Output the (X, Y) coordinate of the center of the cell containing the given text.  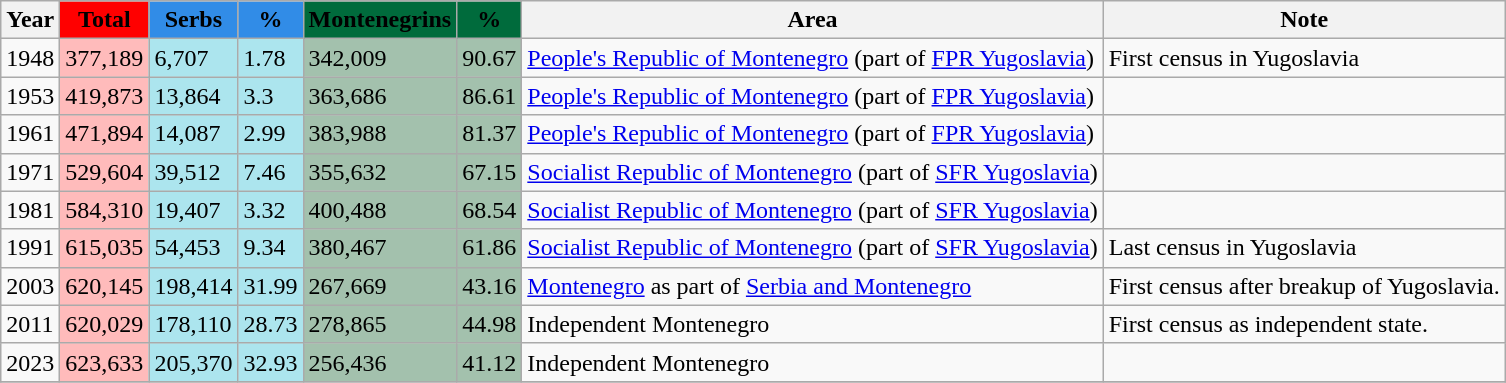
86.61 (490, 96)
2003 (30, 286)
1948 (30, 58)
1971 (30, 172)
615,035 (104, 248)
3.3 (270, 96)
383,988 (380, 134)
623,633 (104, 362)
Note (1304, 20)
2011 (30, 324)
54,453 (194, 248)
178,110 (194, 324)
7.46 (270, 172)
81.37 (490, 134)
471,894 (104, 134)
44.98 (490, 324)
1953 (30, 96)
Year (30, 20)
90.67 (490, 58)
6,707 (194, 58)
529,604 (104, 172)
28.73 (270, 324)
380,467 (380, 248)
31.99 (270, 286)
Montenegrins (380, 20)
198,414 (194, 286)
400,488 (380, 210)
First census in Yugoslavia (1304, 58)
2.99 (270, 134)
205,370 (194, 362)
1961 (30, 134)
256,436 (380, 362)
620,145 (104, 286)
1981 (30, 210)
First census as independent state. (1304, 324)
620,029 (104, 324)
19,407 (194, 210)
Serbs (194, 20)
41.12 (490, 362)
61.86 (490, 248)
9.34 (270, 248)
377,189 (104, 58)
1991 (30, 248)
Montenegro as part of Serbia and Montenegro (812, 286)
Area (812, 20)
32.93 (270, 362)
419,873 (104, 96)
2023 (30, 362)
39,512 (194, 172)
355,632 (380, 172)
First census after breakup of Yugoslavia. (1304, 286)
Total (104, 20)
67.15 (490, 172)
363,686 (380, 96)
68.54 (490, 210)
584,310 (104, 210)
1.78 (270, 58)
14,087 (194, 134)
267,669 (380, 286)
278,865 (380, 324)
342,009 (380, 58)
Last census in Yugoslavia (1304, 248)
43.16 (490, 286)
3.32 (270, 210)
13,864 (194, 96)
